Determine the [x, y] coordinate at the center of the cell enclosing the given text.  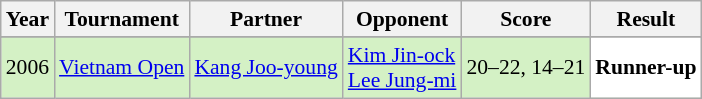
Result [646, 19]
Opponent [402, 19]
Kang Joo-young [266, 68]
Year [28, 19]
Kim Jin-ock Lee Jung-mi [402, 68]
2006 [28, 68]
Score [526, 19]
20–22, 14–21 [526, 68]
Runner-up [646, 68]
Tournament [122, 19]
Partner [266, 19]
Vietnam Open [122, 68]
